Pinpoint the cell where the given text exists, returning its [X, Y] midpoint coordinate. 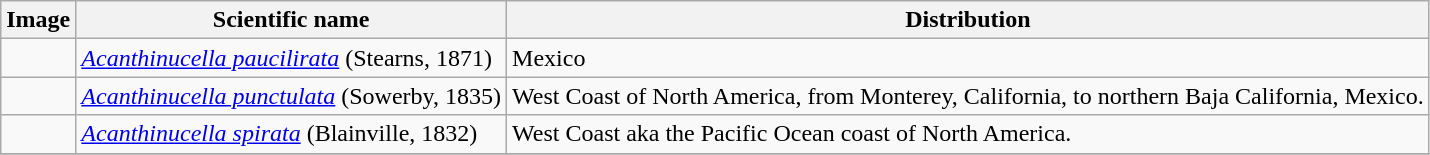
Mexico [968, 58]
Scientific name [292, 20]
West Coast aka the Pacific Ocean coast of North America. [968, 134]
Distribution [968, 20]
Acanthinucella paucilirata (Stearns, 1871) [292, 58]
Image [38, 20]
West Coast of North America, from Monterey, California, to northern Baja California, Mexico. [968, 96]
Acanthinucella spirata (Blainville, 1832) [292, 134]
Acanthinucella punctulata (Sowerby, 1835) [292, 96]
